Identify which cell holds the provided text, then report its [x, y] central coordinate. 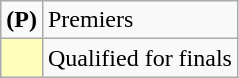
(P) [22, 20]
Premiers [140, 20]
Qualified for finals [140, 58]
